Pinpoint the cell where the given text exists, returning its (x, y) midpoint coordinate. 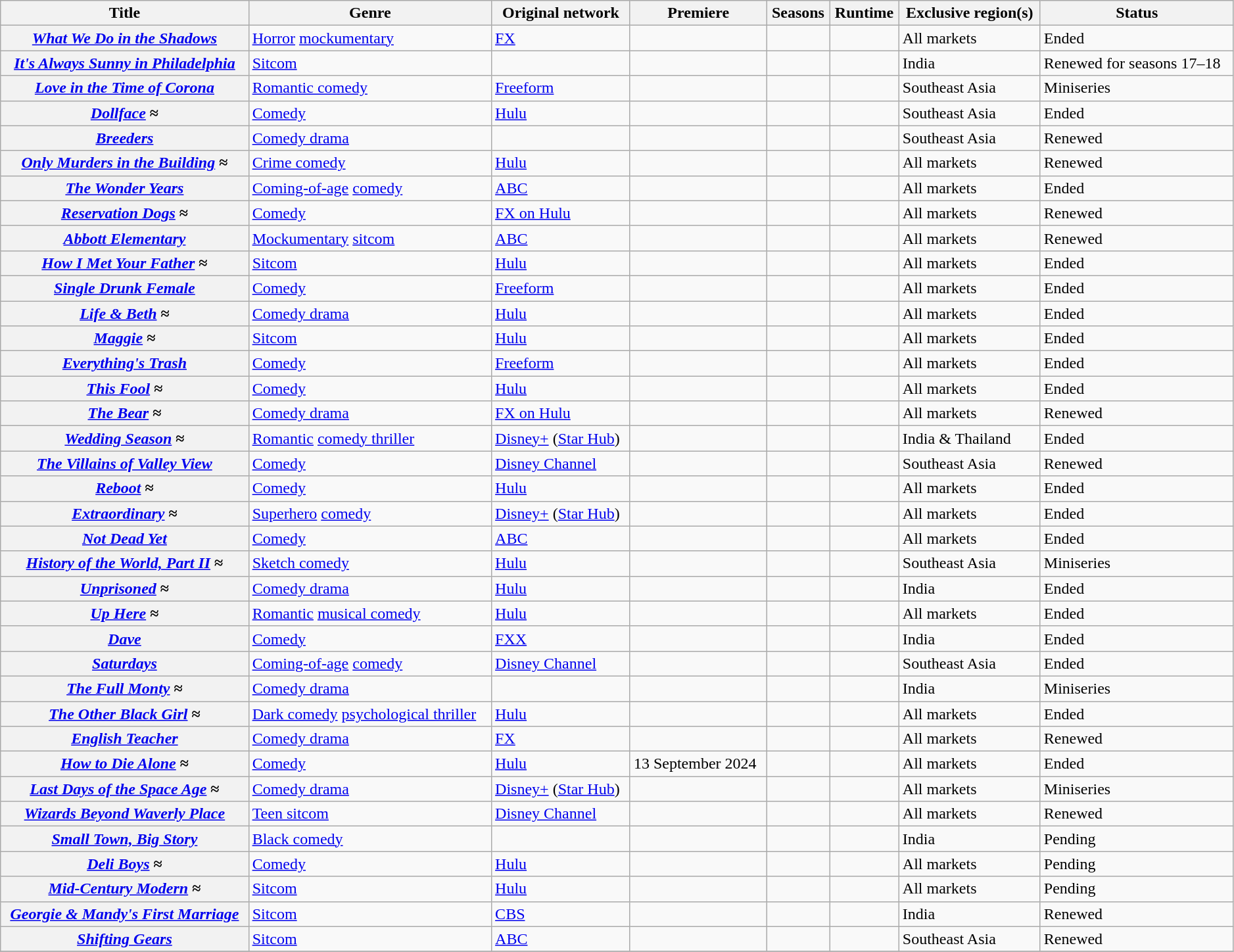
Dave (125, 638)
Abbott Elementary (125, 238)
Romantic comedy thriller (369, 439)
Mockumentary sitcom (369, 238)
How I Met Your Father ≈ (125, 263)
Last Days of the Space Age ≈ (125, 789)
Up Here ≈ (125, 613)
The Bear ≈ (125, 414)
FXX (561, 638)
Small Town, Big Story (125, 839)
Single Drunk Female (125, 288)
Premiere (698, 13)
Reboot ≈ (125, 488)
Seasons (798, 13)
The Villains of Valley View (125, 464)
Wizards Beyond Waverly Place (125, 814)
Reservation Dogs ≈ (125, 213)
Status (1137, 13)
Crime comedy (369, 163)
Exclusive region(s) (969, 13)
Not Dead Yet (125, 538)
Unprisoned ≈ (125, 588)
Deli Boys ≈ (125, 864)
Romantic comedy (369, 88)
Original network (561, 13)
Saturdays (125, 663)
Horror mockumentary (369, 38)
Superhero comedy (369, 513)
Georgie & Mandy's First Marriage (125, 914)
Runtime (864, 13)
Life & Beth ≈ (125, 314)
Shifting Gears (125, 939)
Genre (369, 13)
Mid-Century Modern ≈ (125, 889)
Teen sitcom (369, 814)
Maggie ≈ (125, 339)
Love in the Time of Corona (125, 88)
What We Do in the Shadows (125, 38)
History of the World, Part II ≈ (125, 563)
Dollface ≈ (125, 113)
CBS (561, 914)
India & Thailand (969, 439)
Only Murders in the Building ≈ (125, 163)
The Full Monty ≈ (125, 688)
Romantic musical comedy (369, 613)
The Other Black Girl ≈ (125, 713)
Everything's Trash (125, 364)
13 September 2024 (698, 764)
Dark comedy psychological thriller (369, 713)
Extraordinary ≈ (125, 513)
Sketch comedy (369, 563)
How to Die Alone ≈ (125, 764)
It's Always Sunny in Philadelphia (125, 63)
Breeders (125, 138)
Black comedy (369, 839)
English Teacher (125, 739)
Renewed for seasons 17–18 (1137, 63)
The Wonder Years (125, 188)
Wedding Season ≈ (125, 439)
This Fool ≈ (125, 389)
Title (125, 13)
